Output the [X, Y] coordinate of the center of the cell containing the given text.  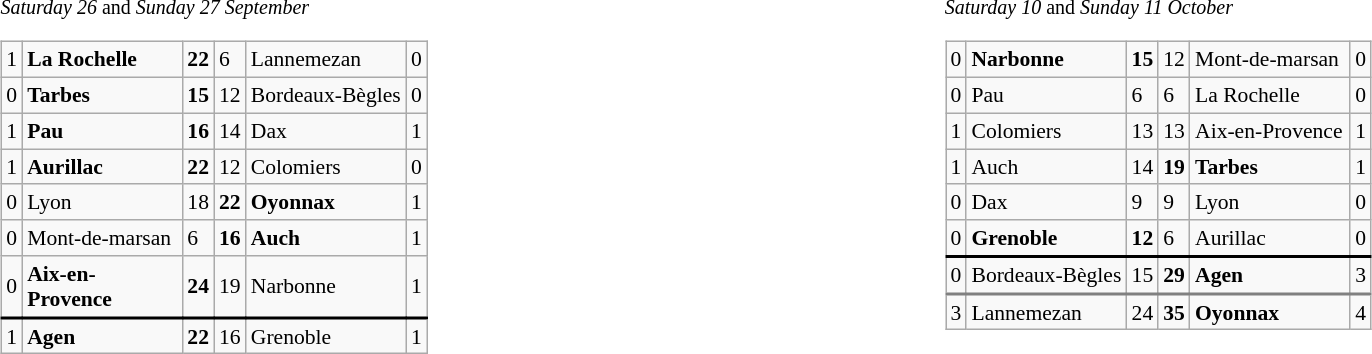
35 [1174, 311]
18 [198, 202]
4 [1360, 311]
29 [1174, 274]
